Return (X, Y) of the center of cell containing provided text 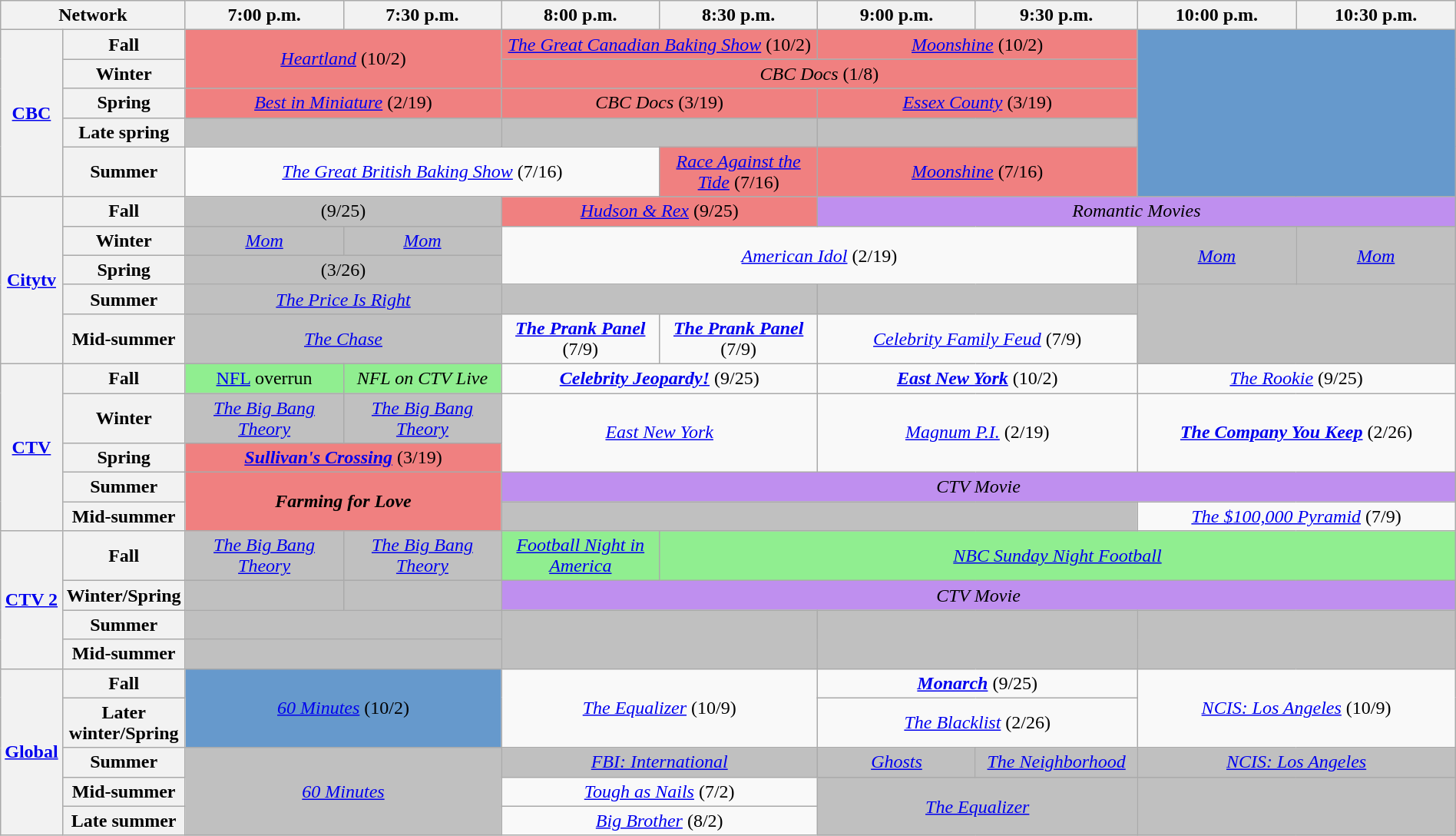
60 Minutes (343, 791)
Essex County (3/19) (978, 103)
Magnum P.I. (2/19) (978, 433)
The Blacklist (2/26) (978, 722)
East New York (660, 433)
Football Night in America (581, 556)
Ghosts (897, 762)
Romantic Movies (1137, 211)
The Price Is Right (343, 299)
Late spring (124, 132)
(9/25) (343, 211)
Winter/Spring (124, 595)
7:00 p.m. (264, 15)
The Equalizer (10/9) (660, 708)
CTV 2 (31, 599)
Sullivan's Crossing (3/19) (343, 458)
The Great Canadian Baking Show (10/2) (660, 45)
The $100,000 Pyramid (7/9) (1296, 516)
Moonshine (10/2) (978, 45)
Citytv (31, 280)
Later winter/Spring (124, 722)
Race Against the Tide (7/16) (739, 172)
Hudson & Rex (9/25) (660, 211)
Network (93, 15)
7:30 p.m. (422, 15)
Big Brother (8/2) (660, 821)
Farming for Love (343, 502)
8:30 p.m. (739, 15)
9:30 p.m. (1056, 15)
60 Minutes (10/2) (343, 708)
8:00 p.m. (581, 15)
CBC Docs (1/8) (819, 74)
Celebrity Family Feud (7/9) (978, 338)
FBI: International (660, 762)
American Idol (2/19) (819, 255)
Global (31, 751)
10:30 p.m. (1376, 15)
Heartland (10/2) (343, 59)
CTV (31, 447)
CBC Docs (3/19) (660, 103)
Best in Miniature (2/19) (343, 103)
The Company You Keep (2/26) (1296, 433)
The Chase (343, 338)
Monarch (9/25) (978, 683)
9:00 p.m. (897, 15)
The Neighborhood (1056, 762)
The Great British Baking Show (7/16) (422, 172)
Celebrity Jeopardy! (9/25) (660, 378)
The Rookie (9/25) (1296, 378)
NFL overrun (264, 378)
NBC Sunday Night Football (1058, 556)
East New York (10/2) (978, 378)
The Equalizer (978, 806)
NCIS: Los Angeles (10/9) (1296, 708)
Late summer (124, 821)
Tough as Nails (7/2) (660, 791)
NCIS: Los Angeles (1296, 762)
10:00 p.m. (1216, 15)
NFL on CTV Live (422, 378)
Moonshine (7/16) (978, 172)
CBC (31, 114)
(3/26) (343, 270)
